Detect which cell encompasses the target text, then output its (X, Y) center coordinate. 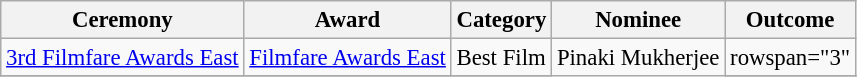
Ceremony (122, 20)
Best Film (501, 58)
Filmfare Awards East (348, 58)
Category (501, 20)
Outcome (790, 20)
Nominee (638, 20)
rowspan="3" (790, 58)
Pinaki Mukherjee (638, 58)
3rd Filmfare Awards East (122, 58)
Award (348, 20)
